Pinpoint the cell where the given text exists, returning its [x, y] midpoint coordinate. 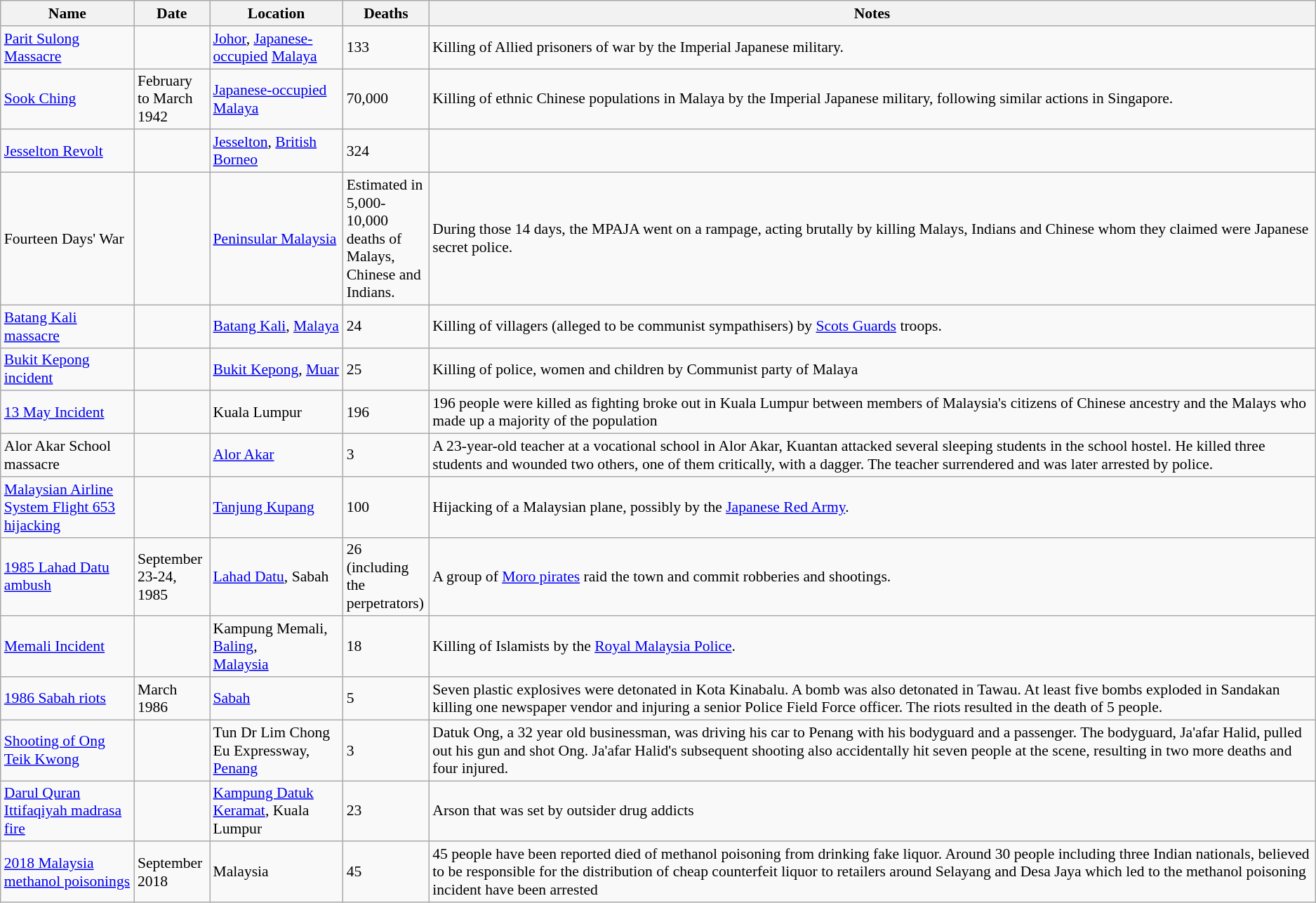
Batang Kali massacre [67, 326]
September 2018 [172, 872]
Hijacking of a Malaysian plane, possibly by the Japanese Red Army. [872, 507]
45 [386, 872]
September 23-24, 1985 [172, 576]
Japanese-occupied Malaya [276, 100]
196 [386, 413]
18 [386, 647]
25 [386, 369]
Killing of ethnic Chinese populations in Malaya by the Imperial Japanese military, following similar actions in Singapore. [872, 100]
Peninsular Malaysia [276, 239]
Sook Ching [67, 100]
Alor Akar School massacre [67, 455]
Estimated in 5,000-10,000 deaths of Malays, Chinese and Indians. [386, 239]
Darul Quran Ittifaqiyah madrasa fire [67, 812]
324 [386, 152]
Bukit Kepong, Muar [276, 369]
Fourteen Days' War [67, 239]
Tanjung Kupang [276, 507]
1986 Sabah riots [67, 698]
A group of Moro pirates raid the town and commit robberies and shootings. [872, 576]
March 1986 [172, 698]
Sabah [276, 698]
Tun Dr Lim Chong Eu Expressway, Penang [276, 750]
100 [386, 507]
Batang Kali, Malaya [276, 326]
26 (including the perpetrators) [386, 576]
Date [172, 13]
1985 Lahad Datu ambush [67, 576]
Parit Sulong Massacre [67, 48]
Kampung Datuk Keramat, Kuala Lumpur [276, 812]
Johor, Japanese-occupied Malaya [276, 48]
Kuala Lumpur [276, 413]
23 [386, 812]
Arson that was set by outsider drug addicts [872, 812]
Shooting of Ong Teik Kwong [67, 750]
5 [386, 698]
133 [386, 48]
Memali Incident [67, 647]
Notes [872, 13]
Deaths [386, 13]
February to March 1942 [172, 100]
Killing of Allied prisoners of war by the Imperial Japanese military. [872, 48]
Malaysian Airline System Flight 653 hijacking [67, 507]
Name [67, 13]
Kampung Memali, Baling, Malaysia [276, 647]
Location [276, 13]
Jesselton, British Borneo [276, 152]
Killing of Islamists by the Royal Malaysia Police. [872, 647]
Alor Akar [276, 455]
13 May Incident [67, 413]
Malaysia [276, 872]
Lahad Datu, Sabah [276, 576]
Jesselton Revolt [67, 152]
24 [386, 326]
70,000 [386, 100]
Killing of villagers (alleged to be communist sympathisers) by Scots Guards troops. [872, 326]
Bukit Kepong incident [67, 369]
Killing of police, women and children by Communist party of Malaya [872, 369]
2018 Malaysia methanol poisonings [67, 872]
